Pinpoint the cell where the given text exists, returning its [X, Y] midpoint coordinate. 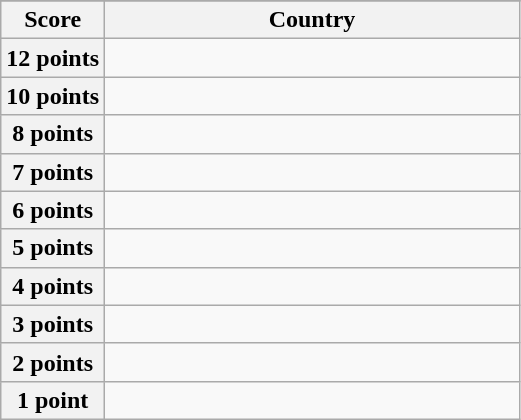
Score [53, 20]
10 points [53, 96]
1 point [53, 400]
4 points [53, 286]
7 points [53, 172]
5 points [53, 248]
Country [312, 20]
6 points [53, 210]
8 points [53, 134]
2 points [53, 362]
12 points [53, 58]
3 points [53, 324]
